Locate the cell with the specified text and output its (X, Y) center coordinate. 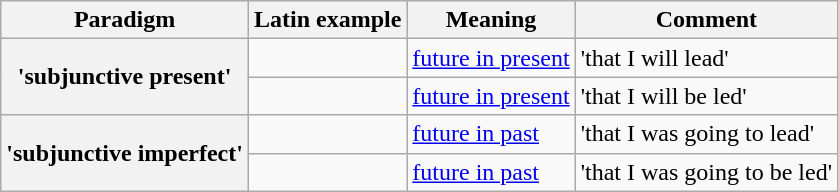
'subjunctive present' (125, 77)
'that I will lead' (706, 58)
Latin example (327, 20)
Paradigm (125, 20)
'that I was going to lead' (706, 134)
Comment (706, 20)
'that I will be led' (706, 96)
'that I was going to be led' (706, 172)
Meaning (491, 20)
'subjunctive imperfect' (125, 153)
